From the cell containing the given text, extract its center point as [x, y] coordinate. 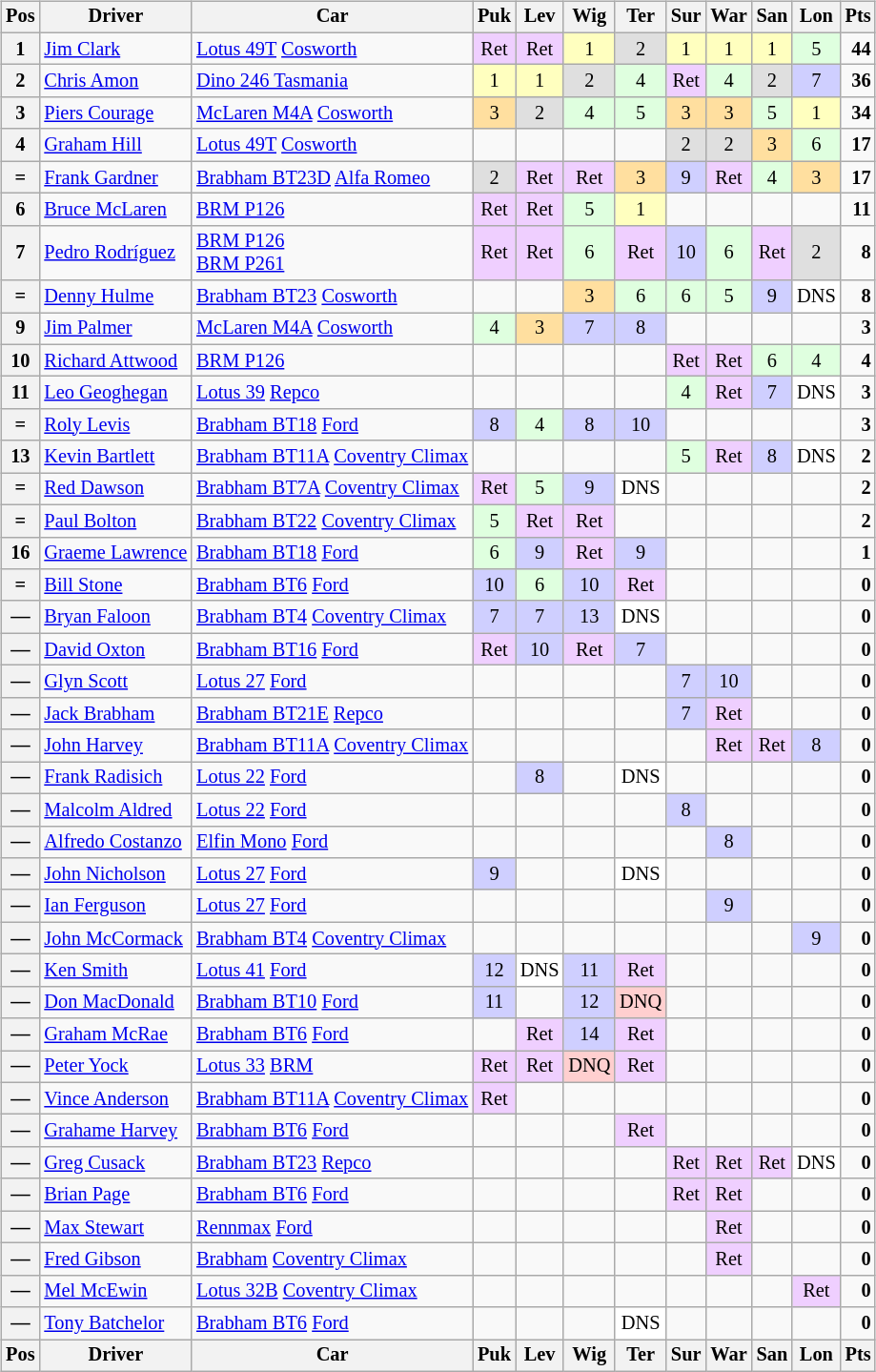
Graham McRae [115, 1034]
Mel McEwin [115, 1291]
Richard Attwood [115, 360]
Vince Anderson [115, 1098]
Brabham BT16 Ford [332, 649]
Frank Gardner [115, 177]
Bryan Faloon [115, 617]
Brabham BT21E Repco [332, 713]
Jack Brabham [115, 713]
Brian Page [115, 1195]
Brabham BT10 Ford [332, 1002]
Pedro Rodríguez [115, 253]
Graham Hill [115, 145]
Tony Batchelor [115, 1323]
34 [858, 113]
Roly Levis [115, 425]
16 [20, 553]
Dino 246 Tasmania [332, 81]
Peter Yock [115, 1067]
Brabham Coventry Climax [332, 1259]
Grahame Harvey [115, 1131]
Piers Courage [115, 113]
BRM P126 BRM P261 [332, 253]
Brabham BT23 Repco [332, 1163]
Don MacDonald [115, 1002]
Fred Gibson [115, 1259]
John Nicholson [115, 874]
Jim Palmer [115, 329]
Lotus 41 Ford [332, 971]
Paul Bolton [115, 521]
Greg Cusack [115, 1163]
Jim Clark [115, 49]
Brabham BT23D Alfa Romeo [332, 177]
David Oxton [115, 649]
Lotus 33 BRM [332, 1067]
44 [858, 49]
Ken Smith [115, 971]
Lotus 39 Repco [332, 393]
Frank Radisich [115, 778]
Ian Ferguson [115, 906]
Chris Amon [115, 81]
Rennmax Ford [332, 1227]
Bill Stone [115, 585]
Red Dawson [115, 489]
Graeme Lawrence [115, 553]
Malcolm Aldred [115, 809]
Leo Geoghegan [115, 393]
John McCormack [115, 938]
14 [589, 1034]
Max Stewart [115, 1227]
Lotus 32B Coventry Climax [332, 1291]
Kevin Bartlett [115, 457]
John Harvey [115, 746]
Brabham BT22 Coventry Climax [332, 521]
Brabham BT23 Cosworth [332, 297]
Brabham BT7A Coventry Climax [332, 489]
Denny Hulme [115, 297]
36 [858, 81]
Bruce McLaren [115, 210]
Elfin Mono Ford [332, 842]
Glyn Scott [115, 682]
Alfredo Costanzo [115, 842]
